Provide the (X, Y) coordinate of the cell's center where the given text is located.  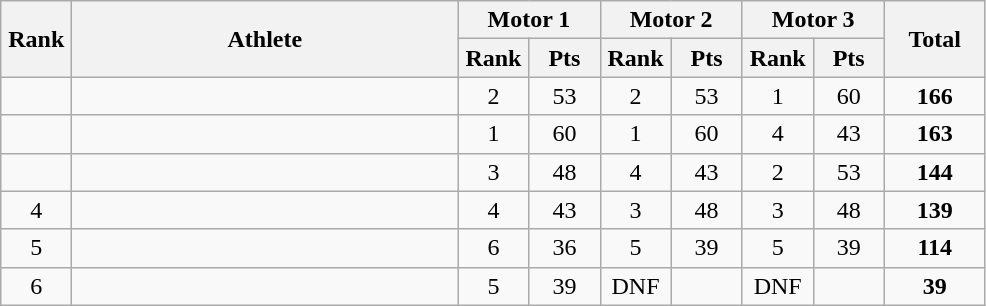
114 (934, 248)
Total (934, 39)
Motor 2 (671, 20)
139 (934, 210)
Athlete (265, 39)
Motor 3 (813, 20)
144 (934, 172)
Motor 1 (529, 20)
36 (564, 248)
163 (934, 134)
166 (934, 96)
